Provide the [x, y] coordinate of the cell's center where the given text is located.  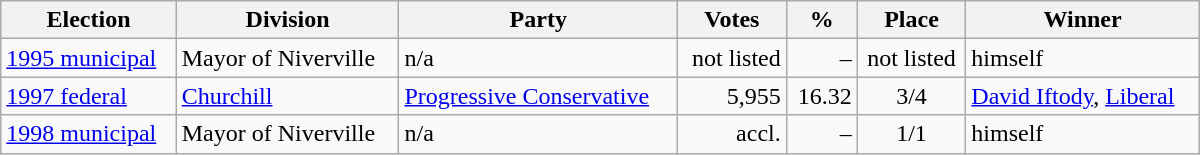
Place [912, 20]
% [822, 20]
Division [288, 20]
1998 municipal [89, 134]
1995 municipal [89, 58]
5,955 [732, 96]
Winner [1082, 20]
David Iftody, Liberal [1082, 96]
accl. [732, 134]
16.32 [822, 96]
Progressive Conservative [538, 96]
1997 federal [89, 96]
3/4 [912, 96]
Churchill [288, 96]
Election [89, 20]
Party [538, 20]
Votes [732, 20]
1/1 [912, 134]
